Capture the cell that displays the provided text and extract its (x, y) central coordinate. 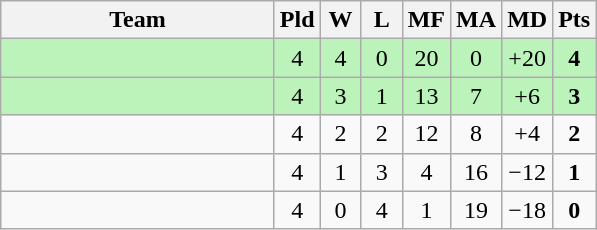
+6 (528, 96)
−12 (528, 172)
MD (528, 20)
−18 (528, 210)
19 (476, 210)
20 (426, 58)
13 (426, 96)
Pld (297, 20)
7 (476, 96)
MF (426, 20)
+20 (528, 58)
Team (138, 20)
L (382, 20)
12 (426, 134)
16 (476, 172)
8 (476, 134)
Pts (574, 20)
MA (476, 20)
+4 (528, 134)
W (340, 20)
